From the cell containing the given text, extract its center point as (X, Y) coordinate. 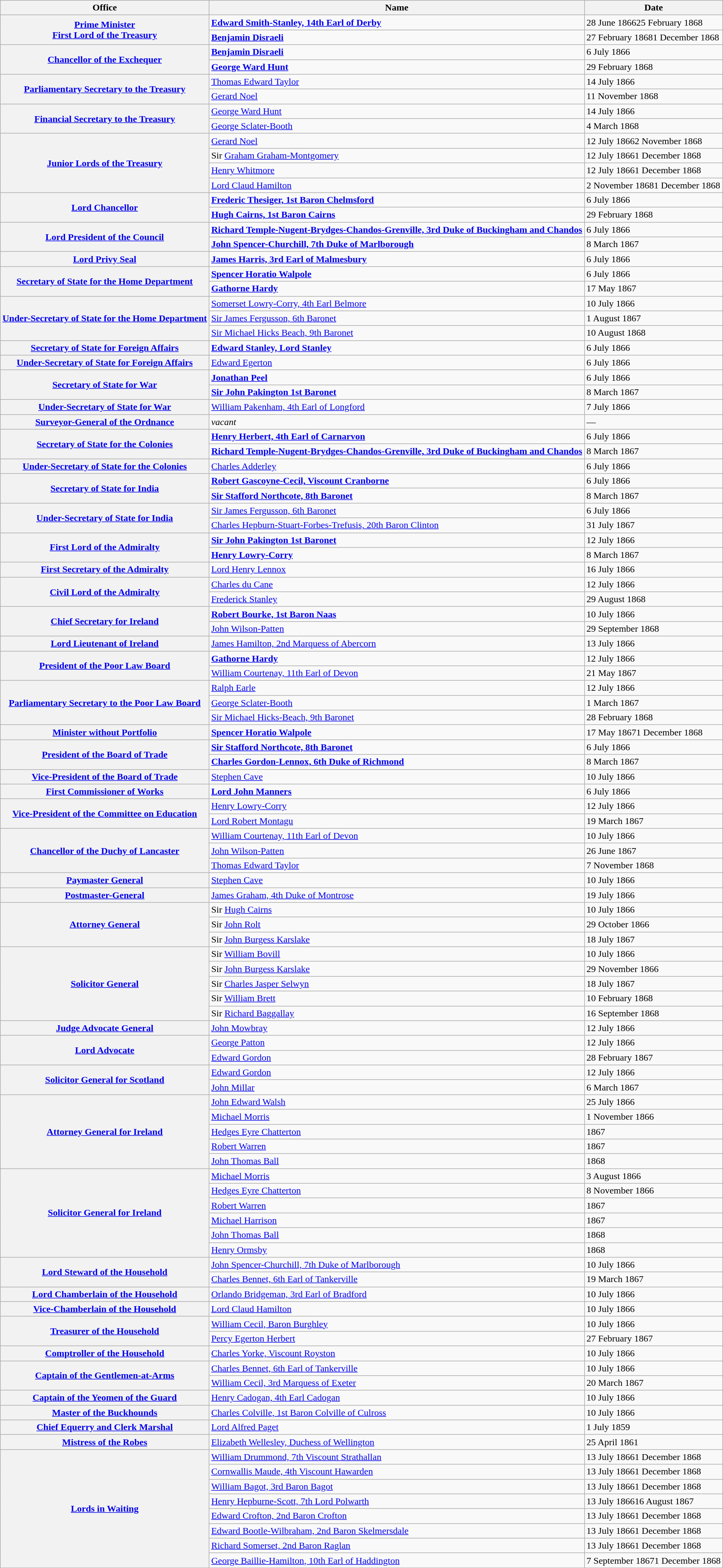
Surveyor-General of the Ordnance (105, 422)
Henry Ormsby (396, 1250)
Jonathan Peel (396, 377)
10 February 1868 (653, 998)
16 September 1868 (653, 1013)
Captain of the Yeomen of the Guard (105, 1398)
Elizabeth Wellesley, Duchess of Wellington (396, 1442)
3 August 1866 (653, 1176)
Lord Henry Lennox (396, 570)
Somerset Lowry-Corry, 4th Earl Belmore (396, 303)
James Graham, 4th Duke of Montrose (396, 895)
Parliamentary Secretary to the Treasury (105, 89)
Michael Harrison (396, 1220)
Lords in Waiting (105, 1509)
13 July 186616 August 1867 (653, 1501)
President of the Poor Law Board (105, 666)
Robert Gascoyne-Cecil, Viscount Cranborne (396, 481)
29 November 1866 (653, 969)
1 March 1867 (653, 703)
Secretary of State for War (105, 385)
John Millar (396, 1087)
Solicitor General for Ireland (105, 1213)
Sir Richard Baggallay (396, 1013)
Sir William Bovill (396, 954)
Robert Bourke, 1st Baron Naas (396, 614)
1 November 1866 (653, 1117)
31 July 1867 (653, 525)
Secretary of State for India (105, 488)
Hugh Cairns, 1st Baron Cairns (396, 215)
Charles du Cane (396, 584)
Office (105, 8)
Secretary of State for Foreign Affairs (105, 348)
Charles Hepburn-Stuart-Forbes-Trefusis, 20th Baron Clinton (396, 525)
First Secretary of the Admiralty (105, 570)
Attorney General (105, 925)
7 July 1866 (653, 407)
19 July 1866 (653, 895)
vacant (396, 422)
Under-Secretary of State for War (105, 407)
25 April 1861 (653, 1442)
Secretary of State for the Colonies (105, 444)
Cornwallis Maude, 4th Viscount Hawarden (396, 1472)
Under-Secretary of State for the Colonies (105, 466)
Chief Secretary for Ireland (105, 621)
Chancellor of the Duchy of Lancaster (105, 850)
Ralph Earle (396, 688)
Secretary of State for the Home Department (105, 281)
President of the Board of Trade (105, 754)
Under-Secretary of State for Foreign Affairs (105, 362)
Henry Hepburne-Scott, 7th Lord Polwarth (396, 1501)
Lord Chamberlain of the Household (105, 1294)
Edward Bootle-Wilbraham, 2nd Baron Skelmersdale (396, 1531)
First Lord of the Admiralty (105, 547)
James Harris, 3rd Earl of Malmesbury (396, 259)
Richard Somerset, 2nd Baron Raglan (396, 1545)
Civil Lord of the Admiralty (105, 592)
Comptroller of the Household (105, 1353)
William Cecil, 3rd Marquess of Exeter (396, 1383)
Edward Crofton, 2nd Baron Crofton (396, 1516)
Charles Gordon-Lennox, 6th Duke of Richmond (396, 762)
12 July 18662 November 1868 (653, 141)
Charles Yorke, Viscount Royston (396, 1353)
Percy Egerton Herbert (396, 1338)
Minister without Portfolio (105, 732)
Sir Hugh Cairns (396, 910)
Chancellor of the Exchequer (105, 59)
Frederick Stanley (396, 599)
Vice-President of the Board of Trade (105, 777)
Henry Whitmore (396, 170)
Vice-Chamberlain of the Household (105, 1309)
Solicitor General for Scotland (105, 1080)
— (653, 422)
Vice-President of the Committee on Education (105, 814)
Charles Adderley (396, 466)
Sir Michael Hicks Beach, 9th Baronet (396, 333)
Master of the Buckhounds (105, 1413)
25 July 1866 (653, 1102)
William Pakenham, 4th Earl of Longford (396, 407)
William Cecil, Baron Burghley (396, 1324)
Edward Smith-Stanley, 14th Earl of Derby (396, 23)
Lord Advocate (105, 1050)
13 July 1866 (653, 643)
Captain of the Gentlemen-at-Arms (105, 1375)
John Mowbray (396, 1028)
20 March 1867 (653, 1383)
Lord Privy Seal (105, 259)
1 August 1867 (653, 318)
11 November 1868 (653, 96)
17 May 18671 December 1868 (653, 732)
Postmaster-General (105, 895)
7 November 1868 (653, 865)
29 August 1868 (653, 599)
George Patton (396, 1043)
27 February 18681 December 1868 (653, 37)
John Edward Walsh (396, 1102)
James Hamilton, 2nd Marquess of Abercorn (396, 643)
27 February 1867 (653, 1338)
6 March 1867 (653, 1087)
Lord President of the Council (105, 237)
First Commissioner of Works (105, 791)
Mistress of the Robes (105, 1442)
16 July 1866 (653, 570)
26 June 1867 (653, 850)
Charles Colville, 1st Baron Colville of Culross (396, 1413)
29 September 1868 (653, 629)
28 February 1867 (653, 1058)
Lord Alfred Paget (396, 1427)
George Baillie-Hamilton, 10th Earl of Haddington (396, 1560)
Solicitor General (105, 984)
2 November 18681 December 1868 (653, 185)
21 May 1867 (653, 673)
Prime Minister First Lord of the Treasury (105, 30)
Treasurer of the Household (105, 1331)
Henry Herbert, 4th Earl of Carnarvon (396, 437)
Henry Cadogan, 4th Earl Cadogan (396, 1398)
Parliamentary Secretary to the Poor Law Board (105, 703)
Lord Chancellor (105, 207)
Sir Graham Graham-Montgomery (396, 155)
William Drummond, 7th Viscount Strathallan (396, 1457)
Orlando Bridgeman, 3rd Earl of Bradford (396, 1294)
Attorney General for Ireland (105, 1131)
Edward Stanley, Lord Stanley (396, 348)
10 August 1868 (653, 333)
Chief Equerry and Clerk Marshal (105, 1427)
Financial Secretary to the Treasury (105, 118)
Edward Egerton (396, 362)
Lord Steward of the Household (105, 1272)
1 July 1859 (653, 1427)
Sir Michael Hicks-Beach, 9th Baronet (396, 718)
Lord John Manners (396, 791)
Lord Lieutenant of Ireland (105, 643)
Frederic Thesiger, 1st Baron Chelmsford (396, 200)
Under-Secretary of State for the Home Department (105, 318)
17 May 1867 (653, 289)
28 February 1868 (653, 718)
Sir William Brett (396, 998)
29 October 1866 (653, 925)
28 June 186625 February 1868 (653, 23)
4 March 1868 (653, 126)
Name (396, 8)
Under-Secretary of State for India (105, 518)
8 November 1866 (653, 1191)
William Bagot, 3rd Baron Bagot (396, 1486)
Lord Robert Montagu (396, 821)
Paymaster General (105, 880)
Date (653, 8)
Judge Advocate General (105, 1028)
Junior Lords of the Treasury (105, 163)
Sir Charles Jasper Selwyn (396, 984)
Sir John Rolt (396, 925)
7 September 18671 December 1868 (653, 1560)
